Return the (X, Y) coordinate for the center point of the cell that contains the specified text.  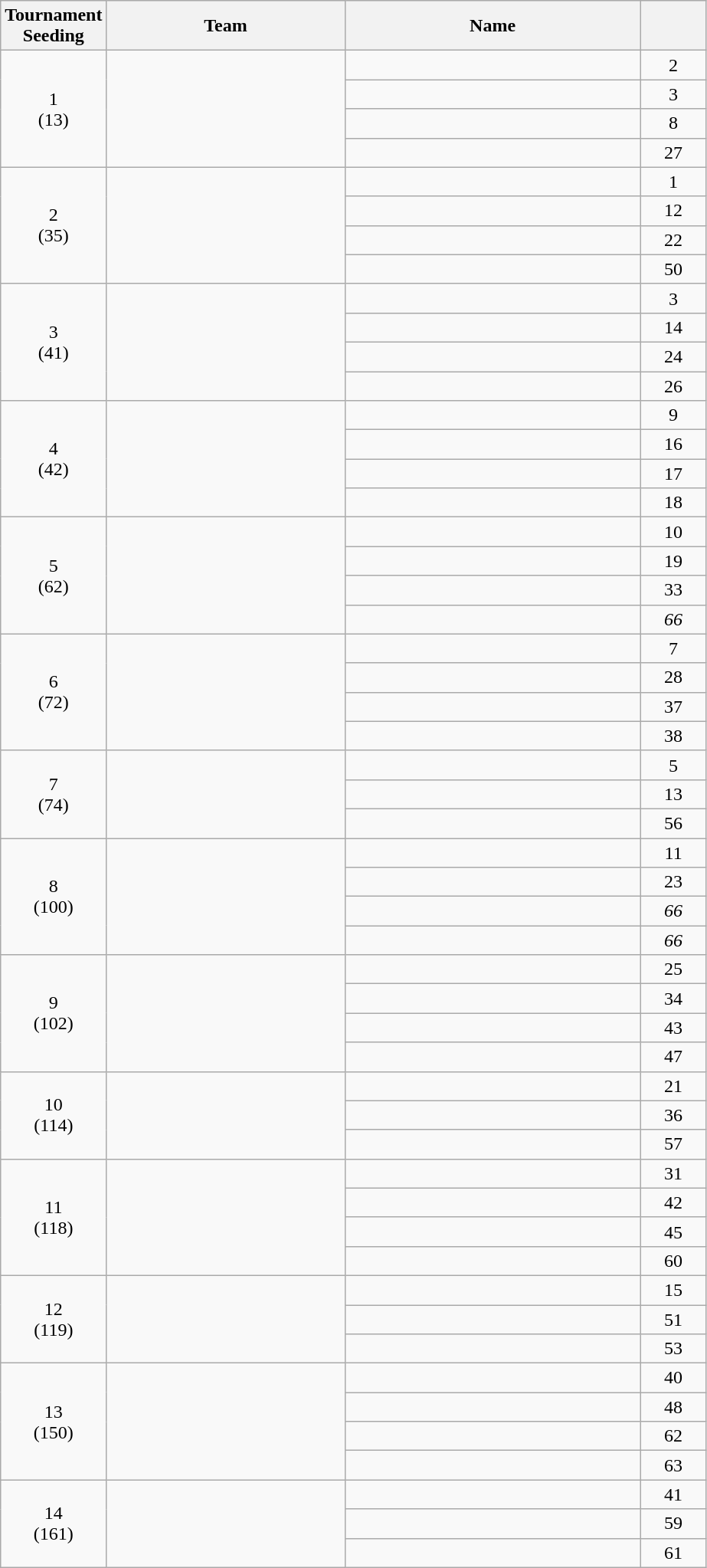
31 (673, 1173)
22 (673, 240)
59 (673, 1524)
21 (673, 1086)
25 (673, 969)
2 (673, 65)
26 (673, 385)
2(35) (54, 225)
27 (673, 153)
11(118) (54, 1217)
13(150) (54, 1422)
19 (673, 561)
4(42) (54, 459)
45 (673, 1232)
36 (673, 1115)
14(161) (54, 1524)
12(119) (54, 1319)
33 (673, 590)
3(41) (54, 342)
5(62) (54, 576)
9(102) (54, 1013)
28 (673, 677)
Tournament Seeding (54, 26)
53 (673, 1349)
1 (673, 182)
41 (673, 1494)
23 (673, 882)
57 (673, 1144)
60 (673, 1261)
56 (673, 823)
7(74) (54, 794)
16 (673, 444)
40 (673, 1378)
8 (673, 123)
42 (673, 1202)
12 (673, 211)
1(13) (54, 109)
5 (673, 765)
47 (673, 1057)
10(114) (54, 1115)
13 (673, 794)
51 (673, 1319)
11 (673, 853)
8(100) (54, 897)
14 (673, 327)
10 (673, 532)
24 (673, 356)
18 (673, 503)
61 (673, 1553)
Team (225, 26)
62 (673, 1436)
37 (673, 707)
Name (493, 26)
9 (673, 415)
15 (673, 1290)
63 (673, 1465)
38 (673, 736)
50 (673, 269)
48 (673, 1407)
7 (673, 648)
43 (673, 1028)
6(72) (54, 692)
17 (673, 474)
34 (673, 999)
